Extract the [x, y] coordinate from the center of the cell holding the provided text.  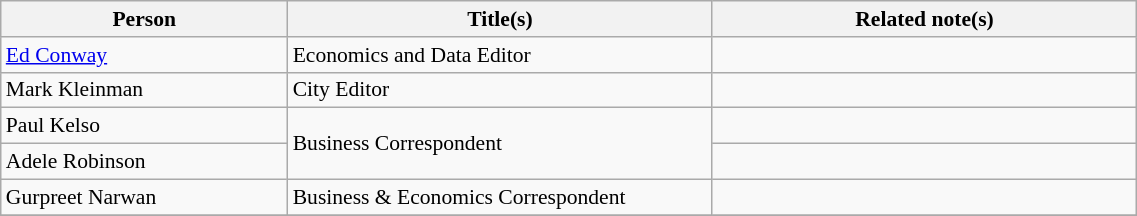
Ed Conway [144, 55]
Gurpreet Narwan [144, 197]
Paul Kelso [144, 126]
Business Correspondent [500, 144]
Related note(s) [924, 19]
Mark Kleinman [144, 90]
Adele Robinson [144, 162]
Title(s) [500, 19]
Economics and Data Editor [500, 55]
Business & Economics Correspondent [500, 197]
City Editor [500, 90]
Person [144, 19]
